Capture the cell that displays the provided text and extract its (x, y) central coordinate. 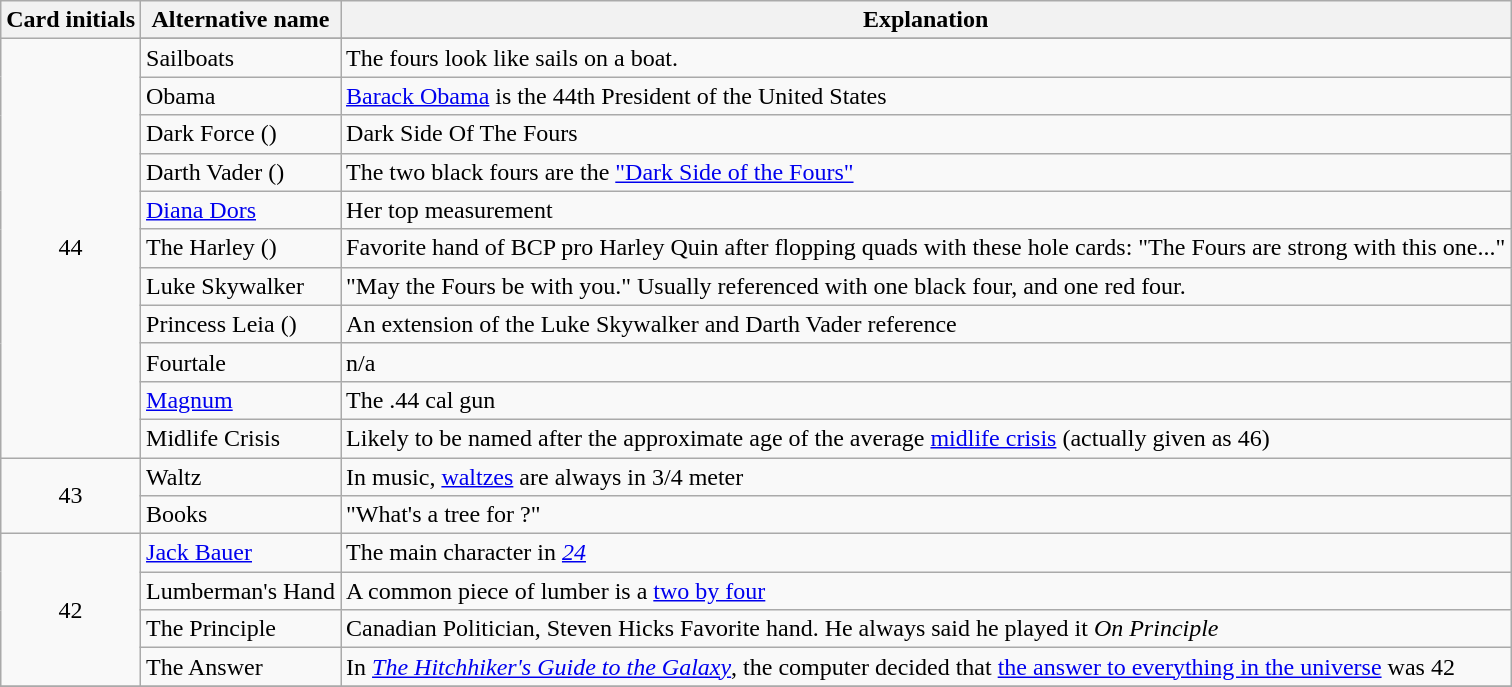
Diana Dors (241, 210)
43 (71, 496)
42 (71, 610)
Alternative name (241, 20)
In The Hitchhiker's Guide to the Galaxy, the computer decided that the answer to everything in the universe was 42 (926, 667)
In music, waltzes are always in 3/4 meter (926, 477)
Midlife Crisis (241, 438)
Princess Leia () (241, 324)
Her top measurement (926, 210)
Fourtale (241, 362)
Darth Vader () (241, 172)
Lumberman's Hand (241, 591)
The Principle (241, 629)
A common piece of lumber is a two by four (926, 591)
The two black fours are the "Dark Side of the Fours" (926, 172)
Books (241, 515)
The .44 cal gun (926, 400)
Favorite hand of BCP pro Harley Quin after flopping quads with these hole cards: "The Fours are strong with this one..." (926, 248)
The Harley () (241, 248)
"What's a tree for ?" (926, 515)
Dark Force () (241, 134)
n/a (926, 362)
Sailboats (241, 58)
Barack Obama is the 44th President of the United States (926, 96)
An extension of the Luke Skywalker and Darth Vader reference (926, 324)
Likely to be named after the approximate age of the average midlife crisis (actually given as 46) (926, 438)
The Answer (241, 667)
Explanation (926, 20)
The main character in 24 (926, 553)
Waltz (241, 477)
44 (71, 248)
Card initials (71, 20)
Obama (241, 96)
"May the Fours be with you." Usually referenced with one black four, and one red four. (926, 286)
Jack Bauer (241, 553)
The fours look like sails on a boat. (926, 58)
Luke Skywalker (241, 286)
Canadian Politician, Steven Hicks Favorite hand. He always said he played it On Principle (926, 629)
Magnum (241, 400)
Dark Side Of The Fours (926, 134)
